Return the (X, Y) coordinate for the center point of the cell that contains the specified text.  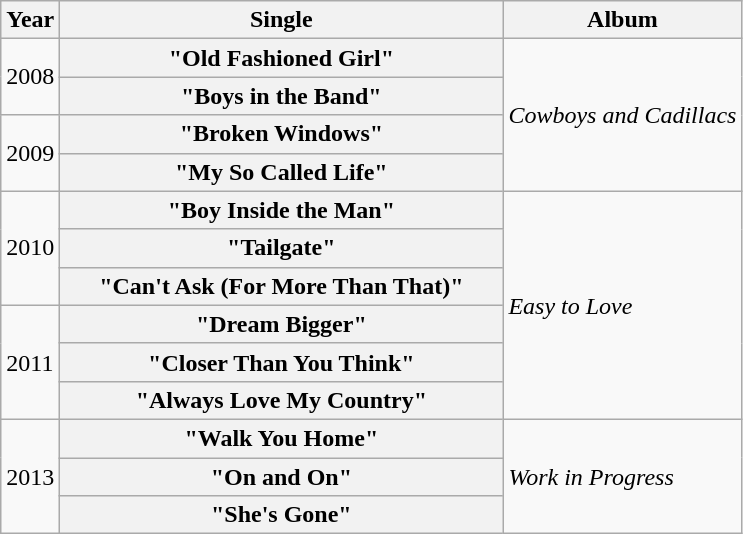
Cowboys and Cadillacs (622, 115)
Work in Progress (622, 476)
"Dream Bigger" (282, 324)
Album (622, 20)
"She's Gone" (282, 515)
"Tailgate" (282, 248)
"Boy Inside the Man" (282, 210)
"Closer Than You Think" (282, 362)
2008 (30, 77)
"Broken Windows" (282, 134)
2013 (30, 476)
Single (282, 20)
2010 (30, 248)
"Walk You Home" (282, 438)
"My So Called Life" (282, 172)
"Old Fashioned Girl" (282, 58)
"Can't Ask (For More Than That)" (282, 286)
Easy to Love (622, 305)
"Always Love My Country" (282, 400)
Year (30, 20)
2011 (30, 362)
2009 (30, 153)
"On and On" (282, 477)
"Boys in the Band" (282, 96)
